Search for the cell housing the specified text and yield its (x, y) center coordinate. 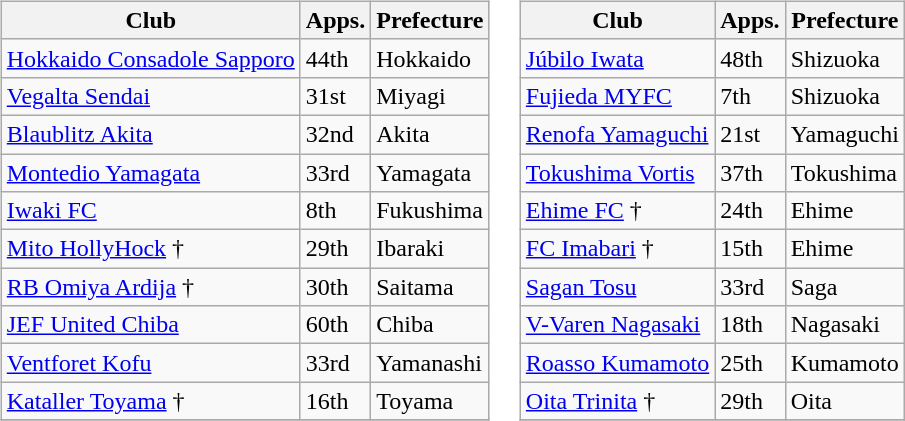
60th (335, 325)
Fujieda MYFC (617, 96)
Tokushima (844, 173)
31st (335, 96)
18th (750, 325)
8th (335, 211)
Saitama (430, 287)
Renofa Yamaguchi (617, 134)
RB Omiya Ardija † (150, 287)
Hokkaido Consadole Sapporo (150, 58)
Toyama (430, 401)
FC Imabari † (617, 249)
Vegalta Sendai (150, 96)
21st (750, 134)
Júbilo Iwata (617, 58)
Yamanashi (430, 363)
37th (750, 173)
Fukushima (430, 211)
Roasso Kumamoto (617, 363)
Ibaraki (430, 249)
48th (750, 58)
Montedio Yamagata (150, 173)
Sagan Tosu (617, 287)
32nd (335, 134)
Oita Trinita † (617, 401)
Ehime FC † (617, 211)
Oita (844, 401)
Yamagata (430, 173)
Kumamoto (844, 363)
Iwaki FC (150, 211)
15th (750, 249)
Mito HollyHock † (150, 249)
Nagasaki (844, 325)
Yamaguchi (844, 134)
Blaublitz Akita (150, 134)
24th (750, 211)
Hokkaido (430, 58)
JEF United Chiba (150, 325)
Chiba (430, 325)
30th (335, 287)
Saga (844, 287)
Ventforet Kofu (150, 363)
Kataller Toyama † (150, 401)
25th (750, 363)
16th (335, 401)
Miyagi (430, 96)
7th (750, 96)
44th (335, 58)
Tokushima Vortis (617, 173)
V-Varen Nagasaki (617, 325)
Akita (430, 134)
